Capture the cell that displays the provided text and extract its [X, Y] central coordinate. 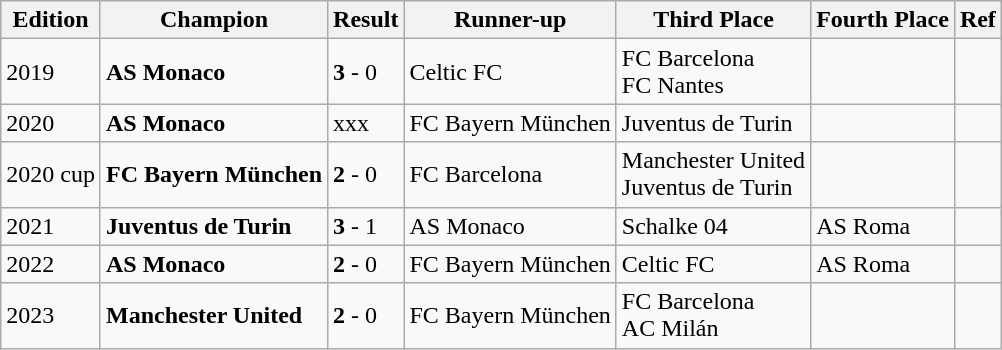
Manchester United Juventus de Turin [713, 174]
FC Barcelona AC Milán [713, 316]
Edition [51, 20]
FC Barcelona FC Nantes [713, 72]
FC Barcelona [510, 174]
Result [366, 20]
2023 [51, 316]
2020 cup [51, 174]
2019 [51, 72]
Champion [214, 20]
Manchester United [214, 316]
2020 [51, 123]
Schalke 04 [713, 226]
3 - 1 [366, 226]
Runner-up [510, 20]
Ref [978, 20]
2021 [51, 226]
3 - 0 [366, 72]
2022 [51, 264]
xxx [366, 123]
Fourth Place [883, 20]
Third Place [713, 20]
